Locate the cell with the specified text and output its [X, Y] center coordinate. 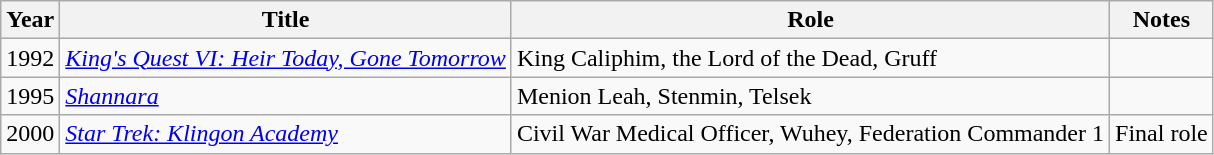
1995 [30, 96]
Role [810, 20]
Notes [1162, 20]
Final role [1162, 134]
Menion Leah, Stenmin, Telsek [810, 96]
King Caliphim, the Lord of the Dead, Gruff [810, 58]
1992 [30, 58]
Title [286, 20]
Shannara [286, 96]
King's Quest VI: Heir Today, Gone Tomorrow [286, 58]
Star Trek: Klingon Academy [286, 134]
Year [30, 20]
Civil War Medical Officer, Wuhey, Federation Commander 1 [810, 134]
2000 [30, 134]
